Return the [X, Y] coordinate for the center point of the cell that contains the specified text.  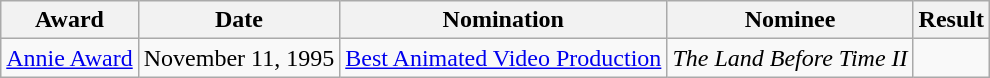
Best Animated Video Production [504, 58]
Award [70, 20]
Nomination [504, 20]
Date [238, 20]
The Land Before Time II [790, 58]
November 11, 1995 [238, 58]
Result [951, 20]
Nominee [790, 20]
Annie Award [70, 58]
